For the text-containing cell, return its midpoint in [x, y] coordinate format. 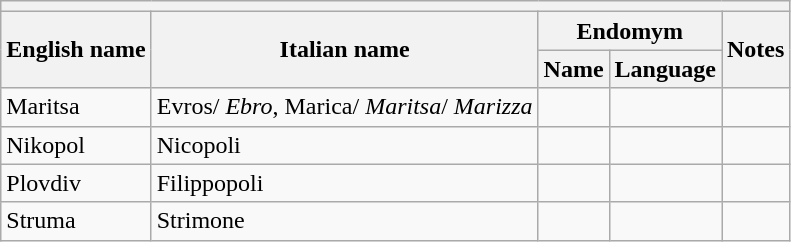
Endomym [630, 31]
Maritsa [76, 107]
Nicopoli [344, 145]
Language [665, 69]
Strimone [344, 221]
Notes [756, 50]
Plovdiv [76, 183]
Filippopoli [344, 183]
Struma [76, 221]
Evros/ Ebro, Marica/ Maritsa/ Marizza [344, 107]
English name [76, 50]
Name [574, 69]
Nikopol [76, 145]
Italian name [344, 50]
